Find where the given text appears and provide that cell's center as [x, y] coordinate. 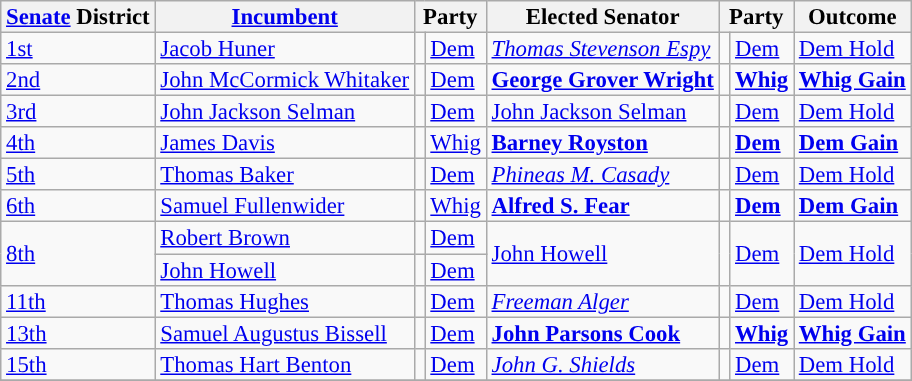
John Parsons Cook [602, 333]
Alfred S. Fear [602, 206]
Senate District [78, 17]
11th [78, 301]
Outcome [853, 17]
3rd [78, 112]
4th [78, 143]
Thomas Hart Benton [284, 364]
Samuel Augustus Bissell [284, 333]
Jacob Huner [284, 49]
John G. Shields [602, 364]
5th [78, 175]
James Davis [284, 143]
2nd [78, 80]
1st [78, 49]
John McCormick Whitaker [284, 80]
6th [78, 206]
13th [78, 333]
Phineas M. Casady [602, 175]
Incumbent [284, 17]
Thomas Stevenson Espy [602, 49]
15th [78, 364]
Barney Royston [602, 143]
8th [78, 254]
Samuel Fullenwider [284, 206]
Elected Senator [602, 17]
Thomas Baker [284, 175]
Robert Brown [284, 238]
Freeman Alger [602, 301]
George Grover Wright [602, 80]
Thomas Hughes [284, 301]
